Detect which cell encompasses the target text, then output its [x, y] center coordinate. 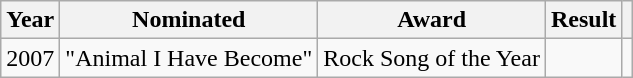
Rock Song of the Year [432, 58]
Year [30, 20]
Award [432, 20]
Result [583, 20]
2007 [30, 58]
Nominated [189, 20]
"Animal I Have Become" [189, 58]
